Capture the cell that displays the provided text and extract its [X, Y] central coordinate. 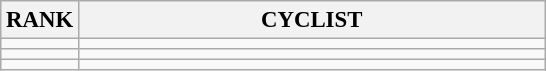
RANK [40, 20]
CYCLIST [312, 20]
